Search for the cell housing the specified text and yield its [X, Y] center coordinate. 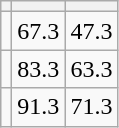
63.3 [92, 69]
71.3 [92, 107]
47.3 [92, 31]
91.3 [38, 107]
83.3 [38, 69]
67.3 [38, 31]
